From the cell containing the given text, extract its center point as [x, y] coordinate. 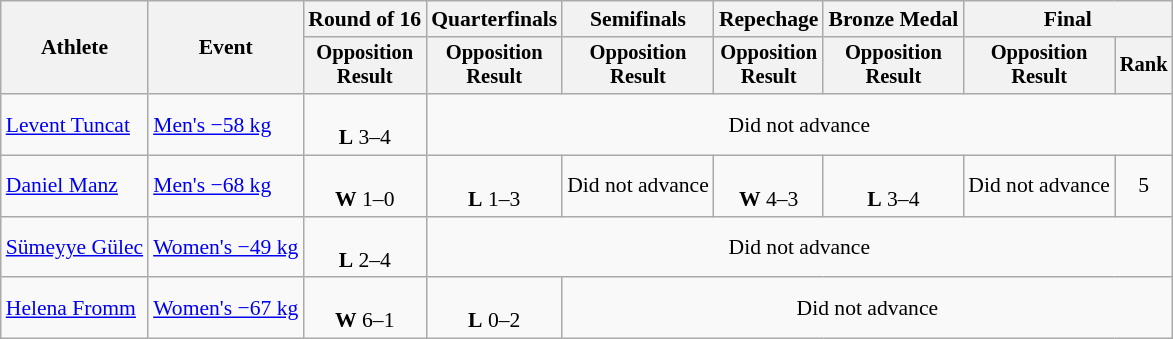
Sümeyye Gülec [74, 248]
L 2–4 [364, 248]
Round of 16 [364, 19]
5 [1144, 186]
Men's −68 kg [226, 186]
W 6–1 [364, 308]
Final [1068, 19]
Helena Fromm [74, 308]
Event [226, 48]
L 0–2 [494, 308]
Daniel Manz [74, 186]
Semifinals [638, 19]
L 1–3 [494, 186]
Rank [1144, 66]
Women's −49 kg [226, 248]
Levent Tuncat [74, 124]
Women's −67 kg [226, 308]
W 4–3 [769, 186]
Men's −58 kg [226, 124]
Athlete [74, 48]
Repechage [769, 19]
Bronze Medal [893, 19]
Quarterfinals [494, 19]
W 1–0 [364, 186]
